Scan for the cell matching the given text and deliver its [x, y] coordinate at center. 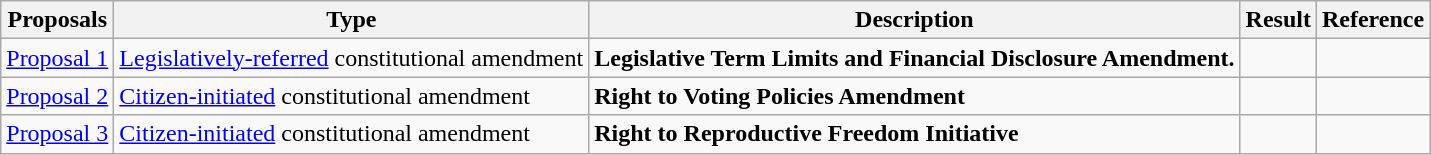
Reference [1372, 20]
Proposal 2 [58, 96]
Proposal 1 [58, 58]
Legislative Term Limits and Financial Disclosure Amendment. [914, 58]
Type [352, 20]
Legislatively-referred constitutional amendment [352, 58]
Right to Reproductive Freedom Initiative [914, 134]
Proposals [58, 20]
Right to Voting Policies Amendment [914, 96]
Description [914, 20]
Proposal 3 [58, 134]
Result [1278, 20]
